Output the [x, y] coordinate of the center of the cell containing the given text.  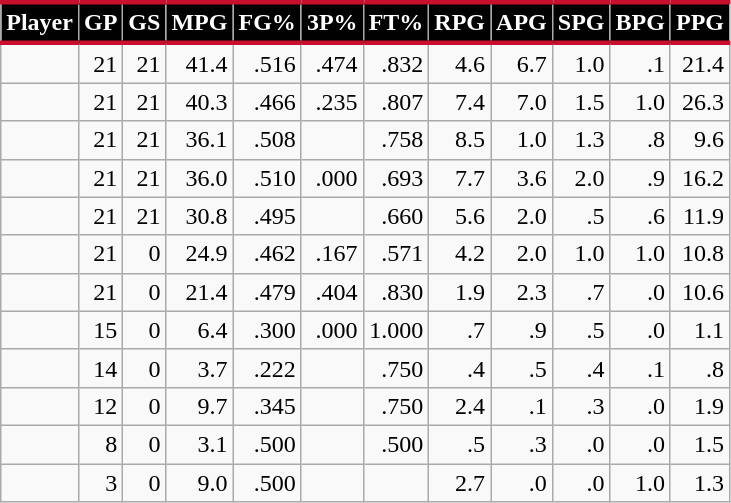
.660 [396, 216]
PPG [700, 22]
.508 [267, 140]
6.7 [522, 63]
.571 [396, 254]
1.000 [396, 330]
.495 [267, 216]
26.3 [700, 102]
4.6 [460, 63]
3.1 [200, 444]
.300 [267, 330]
41.4 [200, 63]
.404 [332, 292]
3P% [332, 22]
.693 [396, 178]
9.7 [200, 406]
.462 [267, 254]
2.4 [460, 406]
4.2 [460, 254]
Player [40, 22]
9.0 [200, 483]
3 [100, 483]
BPG [640, 22]
8 [100, 444]
7.7 [460, 178]
7.4 [460, 102]
.479 [267, 292]
8.5 [460, 140]
3.6 [522, 178]
GS [144, 22]
FT% [396, 22]
.6 [640, 216]
15 [100, 330]
16.2 [700, 178]
2.3 [522, 292]
GP [100, 22]
7.0 [522, 102]
1.1 [700, 330]
.830 [396, 292]
10.6 [700, 292]
.807 [396, 102]
2.7 [460, 483]
MPG [200, 22]
30.8 [200, 216]
40.3 [200, 102]
24.9 [200, 254]
FG% [267, 22]
.167 [332, 254]
6.4 [200, 330]
.222 [267, 368]
10.8 [700, 254]
SPG [581, 22]
.345 [267, 406]
3.7 [200, 368]
.510 [267, 178]
.832 [396, 63]
.466 [267, 102]
36.0 [200, 178]
RPG [460, 22]
.474 [332, 63]
.758 [396, 140]
5.6 [460, 216]
36.1 [200, 140]
.516 [267, 63]
14 [100, 368]
9.6 [700, 140]
.235 [332, 102]
11.9 [700, 216]
12 [100, 406]
APG [522, 22]
